Search for the cell housing the specified text and yield its (x, y) center coordinate. 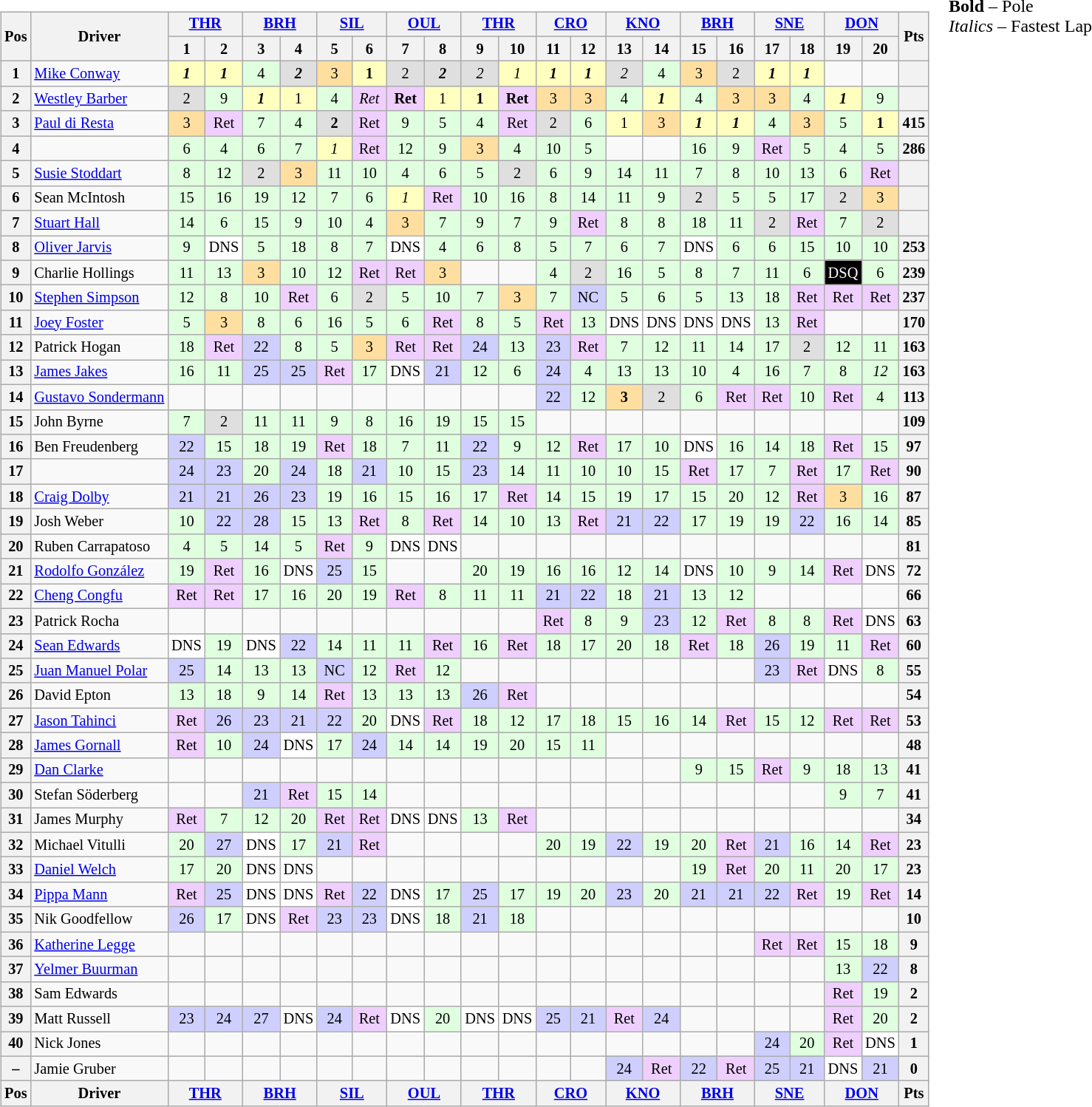
53 (914, 721)
James Jakes (99, 372)
60 (914, 646)
Juan Manuel Polar (99, 671)
170 (914, 323)
Sam Edwards (99, 994)
113 (914, 397)
Craig Dolby (99, 497)
37 (16, 970)
Stuart Hall (99, 223)
Oliver Jarvis (99, 248)
– (16, 1069)
40 (16, 1044)
90 (914, 471)
36 (16, 944)
James Murphy (99, 820)
109 (914, 422)
Westley Barber (99, 99)
Rodolfo González (99, 571)
97 (914, 447)
29 (16, 770)
237 (914, 298)
Nik Goodfellow (99, 919)
Charlie Hollings (99, 273)
Ruben Carrapatoso (99, 546)
Josh Weber (99, 522)
239 (914, 273)
Paul di Resta (99, 123)
Michael Vitulli (99, 845)
72 (914, 571)
81 (914, 546)
Katherine Legge (99, 944)
39 (16, 1019)
Stephen Simpson (99, 298)
Cheng Congfu (99, 596)
DSQ (843, 273)
31 (16, 820)
87 (914, 497)
Patrick Rocha (99, 621)
54 (914, 695)
Yelmer Buurman (99, 970)
66 (914, 596)
Patrick Hogan (99, 347)
33 (16, 870)
James Gornall (99, 746)
Jamie Gruber (99, 1069)
38 (16, 994)
286 (914, 149)
55 (914, 671)
Daniel Welch (99, 870)
Stefan Söderberg (99, 795)
Nick Jones (99, 1044)
Dan Clarke (99, 770)
0 (914, 1069)
Jason Tahinci (99, 721)
John Byrne (99, 422)
32 (16, 845)
253 (914, 248)
48 (914, 746)
Susie Stoddart (99, 174)
Pippa Mann (99, 895)
Matt Russell (99, 1019)
63 (914, 621)
Joey Foster (99, 323)
415 (914, 123)
35 (16, 919)
Gustavo Sondermann (99, 397)
30 (16, 795)
Mike Conway (99, 74)
Sean Edwards (99, 646)
Ben Freudenberg (99, 447)
85 (914, 522)
David Epton (99, 695)
Sean McIntosh (99, 198)
